Extract the (X, Y) coordinate from the center of the cell holding the provided text.  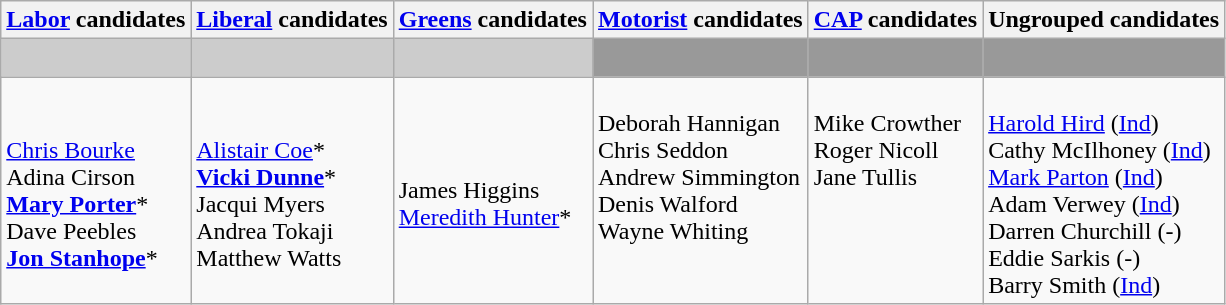
CAP candidates (895, 20)
Ungrouped candidates (1104, 20)
Greens candidates (492, 20)
James Higgins Meredith Hunter* (492, 190)
Motorist candidates (700, 20)
Deborah Hannigan Chris Seddon Andrew Simmington Denis Walford Wayne Whiting (700, 190)
Liberal candidates (292, 20)
Chris Bourke Adina Cirson Mary Porter* Dave Peebles Jon Stanhope* (96, 190)
Alistair Coe* Vicki Dunne* Jacqui Myers Andrea Tokaji Matthew Watts (292, 190)
Mike Crowther Roger Nicoll Jane Tullis (895, 190)
Harold Hird (Ind) Cathy McIlhoney (Ind) Mark Parton (Ind) Adam Verwey (Ind) Darren Churchill (-) Eddie Sarkis (-) Barry Smith (Ind) (1104, 190)
Labor candidates (96, 20)
